Extract the (x, y) coordinate from the center of the cell holding the provided text.  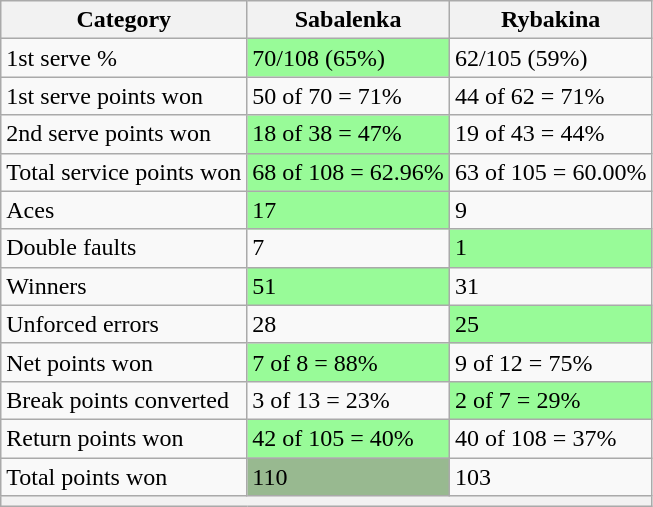
7 of 8 = 88% (348, 362)
44 of 62 = 71% (550, 96)
42 of 105 = 40% (348, 438)
Break points converted (124, 400)
Net points won (124, 362)
25 (550, 324)
Winners (124, 286)
1 (550, 248)
62/105 (59%) (550, 58)
3 of 13 = 23% (348, 400)
51 (348, 286)
Double faults (124, 248)
Sabalenka (348, 20)
63 of 105 = 60.00% (550, 172)
Total points won (124, 477)
31 (550, 286)
40 of 108 = 37% (550, 438)
70/108 (65%) (348, 58)
2nd serve points won (124, 134)
Return points won (124, 438)
28 (348, 324)
Aces (124, 210)
1st serve points won (124, 96)
2 of 7 = 29% (550, 400)
17 (348, 210)
Total service points won (124, 172)
9 (550, 210)
1st serve % (124, 58)
110 (348, 477)
19 of 43 = 44% (550, 134)
50 of 70 = 71% (348, 96)
68 of 108 = 62.96% (348, 172)
7 (348, 248)
9 of 12 = 75% (550, 362)
18 of 38 = 47% (348, 134)
103 (550, 477)
Rybakina (550, 20)
Unforced errors (124, 324)
Category (124, 20)
